Extract the [X, Y] coordinate from the center of the cell holding the provided text.  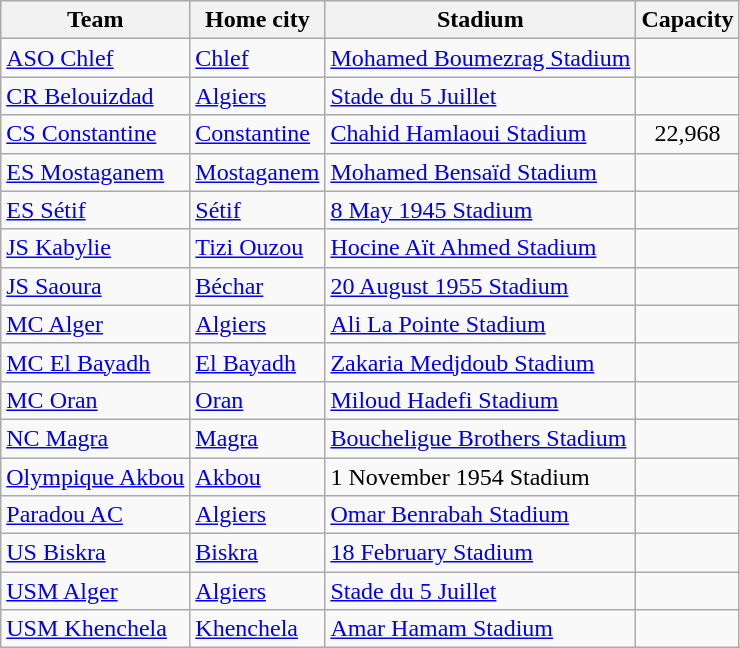
20 August 1955 Stadium [480, 286]
ASO Chlef [96, 58]
ES Mostaganem [96, 172]
Mostaganem [258, 172]
Team [96, 20]
Béchar [258, 286]
MC Oran [96, 400]
Paradou AC [96, 515]
US Biskra [96, 553]
Hocine Aït Ahmed Stadium [480, 248]
USM Alger [96, 591]
Oran [258, 400]
Stadium [480, 20]
Boucheligue Brothers Stadium [480, 438]
Mohamed Boumezrag Stadium [480, 58]
Sétif [258, 210]
CS Constantine [96, 134]
Home city [258, 20]
8 May 1945 Stadium [480, 210]
Amar Hamam Stadium [480, 629]
Capacity [688, 20]
JS Saoura [96, 286]
Tizi Ouzou [258, 248]
NC Magra [96, 438]
JS Kabylie [96, 248]
Akbou [258, 477]
Khenchela [258, 629]
USM Khenchela [96, 629]
Zakaria Medjdoub Stadium [480, 362]
Mohamed Bensaïd Stadium [480, 172]
MC Alger [96, 324]
Miloud Hadefi Stadium [480, 400]
CR Belouizdad [96, 96]
Magra [258, 438]
El Bayadh [258, 362]
Chlef [258, 58]
Constantine [258, 134]
MC El Bayadh [96, 362]
22,968 [688, 134]
Olympique Akbou [96, 477]
Ali La Pointe Stadium [480, 324]
1 November 1954 Stadium [480, 477]
Omar Benrabah Stadium [480, 515]
18 February Stadium [480, 553]
Biskra [258, 553]
Chahid Hamlaoui Stadium [480, 134]
ES Sétif [96, 210]
